Detect which cell encompasses the target text, then output its [x, y] center coordinate. 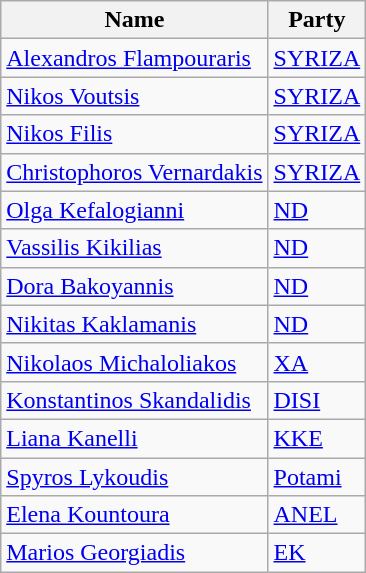
Nikos Filis [134, 134]
Elena Kountoura [134, 515]
DISI [317, 400]
Nikos Voutsis [134, 96]
Olga Kefalogianni [134, 210]
Spyros Lykoudis [134, 477]
Nikolaos Michaloliakos [134, 362]
XA [317, 362]
Party [317, 20]
Potami [317, 477]
Dora Bakoyannis [134, 286]
Liana Kanelli [134, 438]
Marios Georgiadis [134, 553]
ANEL [317, 515]
Konstantinos Skandalidis [134, 400]
EK [317, 553]
Name [134, 20]
Christophoros Vernardakis [134, 172]
Vassilis Kikilias [134, 248]
KKE [317, 438]
Nikitas Kaklamanis [134, 324]
Alexandros Flampouraris [134, 58]
